Detect which cell encompasses the target text, then output its (x, y) center coordinate. 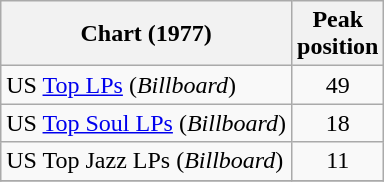
18 (338, 123)
11 (338, 161)
Chart (1977) (146, 34)
US Top Jazz LPs (Billboard) (146, 161)
49 (338, 85)
US Top LPs (Billboard) (146, 85)
Peakposition (338, 34)
US Top Soul LPs (Billboard) (146, 123)
